Search for the cell housing the specified text and yield its [X, Y] center coordinate. 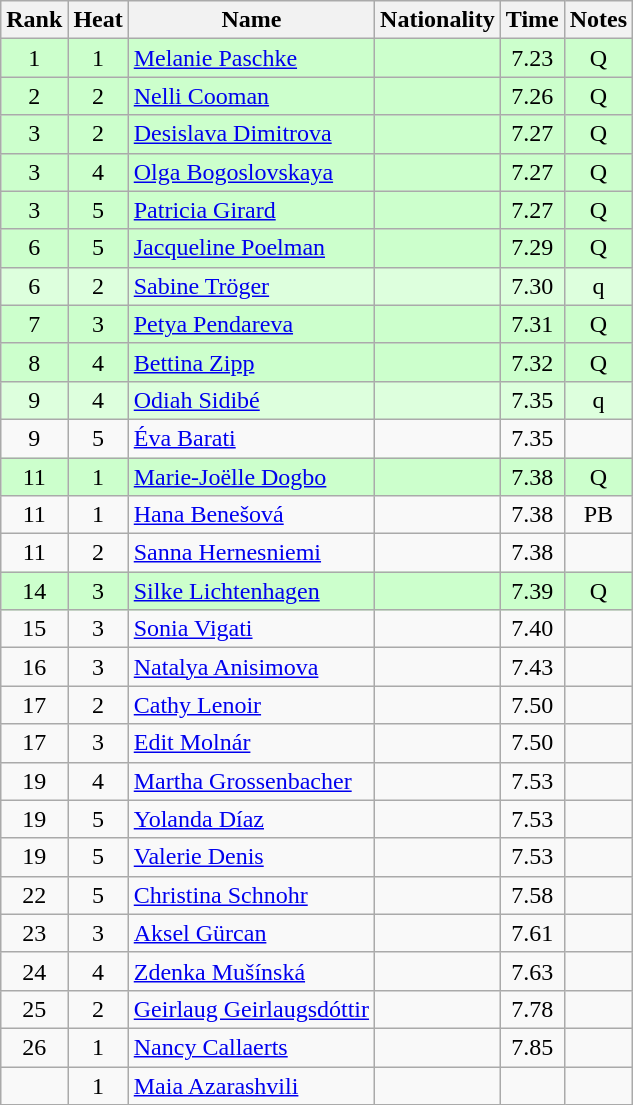
7 [34, 324]
Desislava Dimitrova [251, 134]
7.61 [532, 933]
14 [34, 591]
Rank [34, 20]
Silke Lichtenhagen [251, 591]
Natalya Anisimova [251, 667]
Christina Schnohr [251, 895]
7.40 [532, 629]
22 [34, 895]
16 [34, 667]
7.31 [532, 324]
Zdenka Mušínská [251, 971]
Martha Grossenbacher [251, 781]
Cathy Lenoir [251, 705]
Nationality [438, 20]
Time [532, 20]
Valerie Denis [251, 857]
25 [34, 1009]
7.39 [532, 591]
15 [34, 629]
7.78 [532, 1009]
7.23 [532, 58]
Edit Molnár [251, 743]
Jacqueline Poelman [251, 248]
Yolanda Díaz [251, 819]
7.30 [532, 286]
Geirlaug Geirlaugsdóttir [251, 1009]
Patricia Girard [251, 210]
Name [251, 20]
26 [34, 1047]
Olga Bogoslovskaya [251, 172]
7.26 [532, 96]
Sanna Hernesniemi [251, 553]
7.43 [532, 667]
Sonia Vigati [251, 629]
Sabine Tröger [251, 286]
Bettina Zipp [251, 362]
7.63 [532, 971]
8 [34, 362]
Notes [598, 20]
23 [34, 933]
Petya Pendareva [251, 324]
7.85 [532, 1047]
Nancy Callaerts [251, 1047]
Marie-Joëlle Dogbo [251, 477]
7.58 [532, 895]
7.29 [532, 248]
Melanie Paschke [251, 58]
Nelli Cooman [251, 96]
Hana Benešová [251, 515]
Maia Azarashvili [251, 1085]
PB [598, 515]
Odiah Sidibé [251, 400]
Aksel Gürcan [251, 933]
24 [34, 971]
Éva Barati [251, 438]
Heat [98, 20]
7.32 [532, 362]
